Provide the [x, y] coordinate of the cell's center where the given text is located.  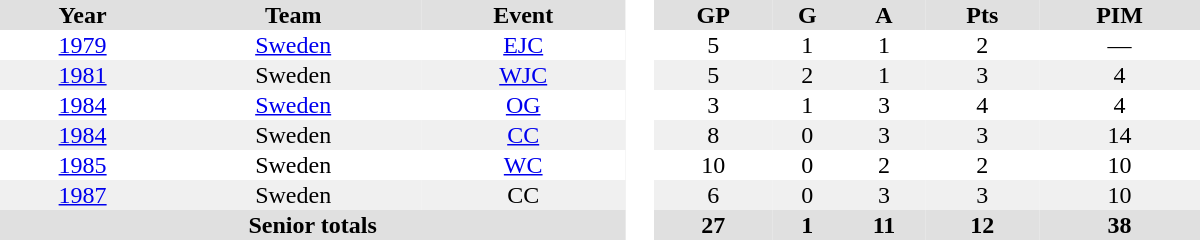
1981 [82, 75]
14 [1120, 135]
Year [82, 15]
— [1120, 45]
A [884, 15]
Senior totals [312, 225]
12 [982, 225]
1979 [82, 45]
EJC [523, 45]
11 [884, 225]
8 [713, 135]
Event [523, 15]
1987 [82, 195]
GP [713, 15]
1985 [82, 165]
38 [1120, 225]
OG [523, 105]
G [807, 15]
27 [713, 225]
WC [523, 165]
WJC [523, 75]
Team [293, 15]
6 [713, 195]
Pts [982, 15]
PIM [1120, 15]
